Return (x, y) of the center of cell containing provided text 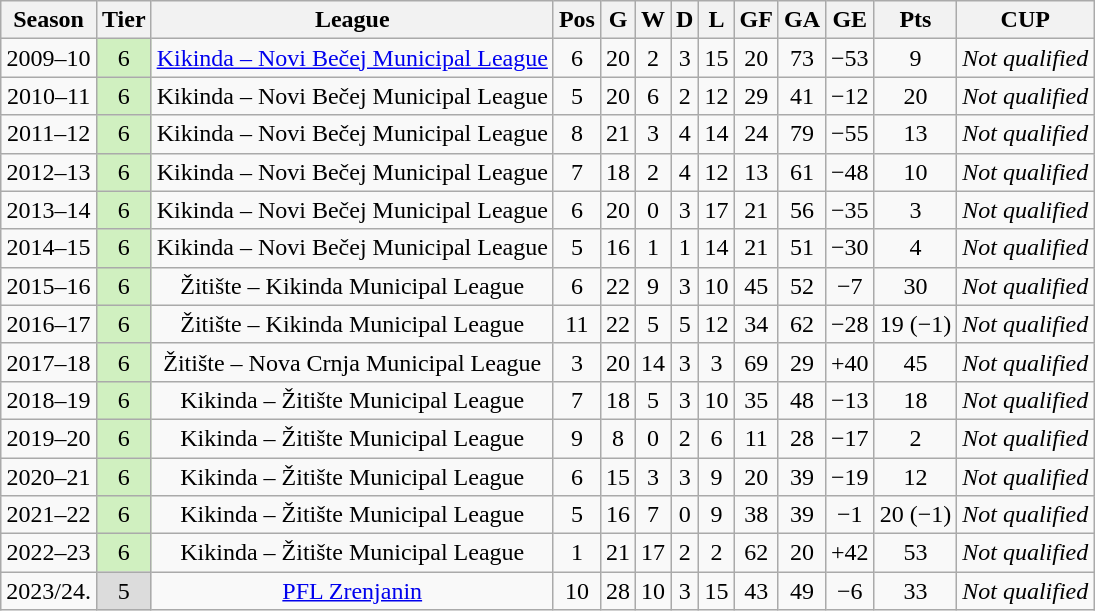
Pts (916, 20)
GE (850, 20)
2010–11 (49, 96)
−48 (850, 172)
33 (916, 591)
CUP (1026, 20)
2020–21 (49, 477)
2011–12 (49, 134)
79 (802, 134)
−55 (850, 134)
43 (756, 591)
Pos (576, 20)
GA (802, 20)
−12 (850, 96)
35 (756, 400)
19 (−1) (916, 324)
49 (802, 591)
51 (802, 248)
2021–22 (49, 515)
2019–20 (49, 438)
−30 (850, 248)
53 (916, 553)
−1 (850, 515)
W (654, 20)
48 (802, 400)
2013–14 (49, 210)
PFL Zrenjanin (352, 591)
52 (802, 286)
−13 (850, 400)
GF (756, 20)
41 (802, 96)
2022–23 (49, 553)
League (352, 20)
Žitište – Nova Crnja Municipal League (352, 362)
−35 (850, 210)
−7 (850, 286)
+40 (850, 362)
−19 (850, 477)
2018–19 (49, 400)
D (685, 20)
2015–16 (49, 286)
24 (756, 134)
73 (802, 58)
34 (756, 324)
−28 (850, 324)
G (618, 20)
−17 (850, 438)
2009–10 (49, 58)
−6 (850, 591)
20 (−1) (916, 515)
L (716, 20)
+42 (850, 553)
69 (756, 362)
30 (916, 286)
Season (49, 20)
2023/24. (49, 591)
Tier (124, 20)
38 (756, 515)
2014–15 (49, 248)
61 (802, 172)
56 (802, 210)
2017–18 (49, 362)
2016–17 (49, 324)
2012–13 (49, 172)
−53 (850, 58)
